Determine the [x, y] coordinate at the center of the cell enclosing the given text.  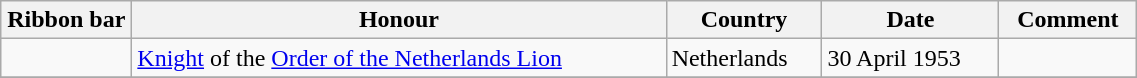
30 April 1953 [910, 58]
Honour [399, 20]
Country [744, 20]
Comment [1068, 20]
Date [910, 20]
Ribbon bar [66, 20]
Knight of the Order of the Netherlands Lion [399, 58]
Netherlands [744, 58]
